Search for the cell housing the specified text and yield its [X, Y] center coordinate. 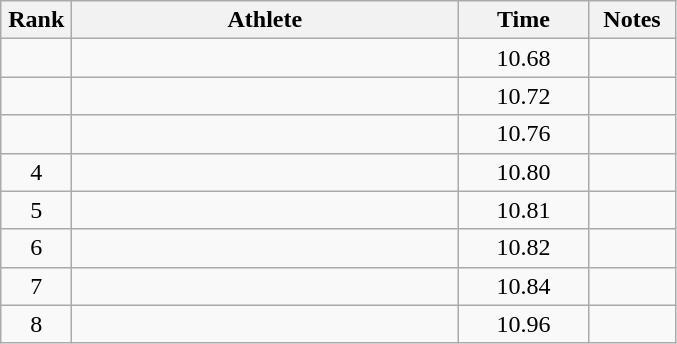
8 [36, 324]
Rank [36, 20]
10.81 [524, 210]
10.80 [524, 172]
10.68 [524, 58]
10.82 [524, 248]
6 [36, 248]
Time [524, 20]
10.72 [524, 96]
7 [36, 286]
Notes [632, 20]
10.96 [524, 324]
4 [36, 172]
5 [36, 210]
10.84 [524, 286]
Athlete [265, 20]
10.76 [524, 134]
